Find where the given text appears and provide that cell's center as [x, y] coordinate. 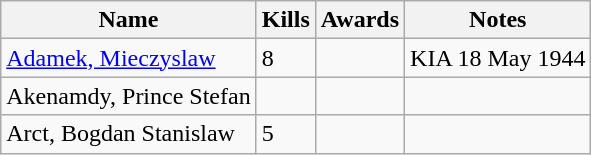
5 [286, 134]
Awards [360, 20]
Notes [498, 20]
Kills [286, 20]
Arct, Bogdan Stanislaw [128, 134]
KIA 18 May 1944 [498, 58]
8 [286, 58]
Akenamdy, Prince Stefan [128, 96]
Name [128, 20]
Adamek, Mieczyslaw [128, 58]
